For the text-containing cell, return its midpoint in [X, Y] coordinate format. 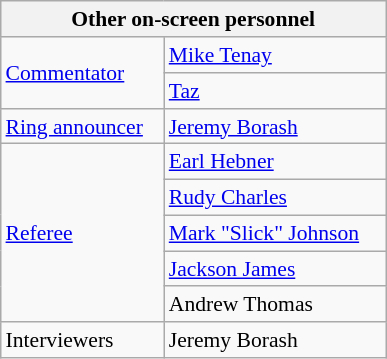
Commentator [82, 72]
Ring announcer [82, 126]
Jackson James [275, 269]
Rudy Charles [275, 197]
Taz [275, 91]
Mike Tenay [275, 55]
Andrew Thomas [275, 304]
Earl Hebner [275, 162]
Interviewers [82, 340]
Other on-screen personnel [194, 19]
Mark "Slick" Johnson [275, 233]
Referee [82, 233]
